Detect which cell encompasses the target text, then output its (x, y) center coordinate. 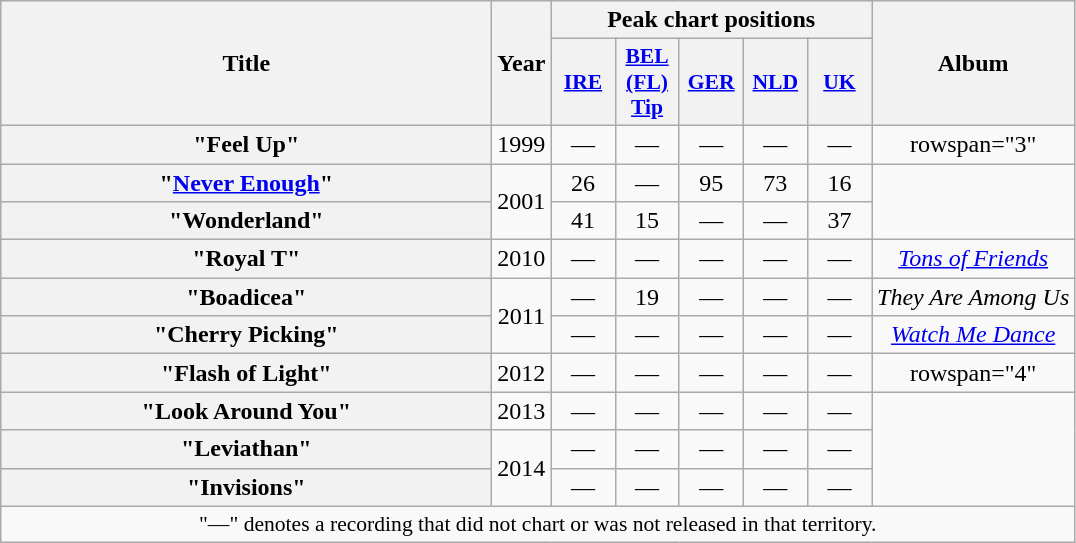
16 (839, 183)
"Wonderland" (246, 221)
"Invisions" (246, 487)
2010 (522, 259)
2011 (522, 316)
19 (647, 297)
IRE (583, 82)
"Leviathan" (246, 449)
rowspan="3" (974, 144)
They Are Among Us (974, 297)
Title (246, 64)
41 (583, 221)
26 (583, 183)
GER (711, 82)
"Feel Up" (246, 144)
UK (839, 82)
"—" denotes a recording that did not chart or was not released in that territory. (538, 524)
"Never Enough" (246, 183)
"Cherry Picking" (246, 335)
Watch Me Dance (974, 335)
Album (974, 64)
2013 (522, 411)
rowspan="4" (974, 373)
37 (839, 221)
1999 (522, 144)
"Royal T" (246, 259)
2014 (522, 468)
"Flash of Light" (246, 373)
2012 (522, 373)
Year (522, 64)
BEL(FL)Tip (647, 82)
2001 (522, 202)
15 (647, 221)
NLD (775, 82)
"Boadicea" (246, 297)
95 (711, 183)
Tons of Friends (974, 259)
"Look Around You" (246, 411)
Peak chart positions (712, 20)
73 (775, 183)
